Search for the cell housing the specified text and yield its (X, Y) center coordinate. 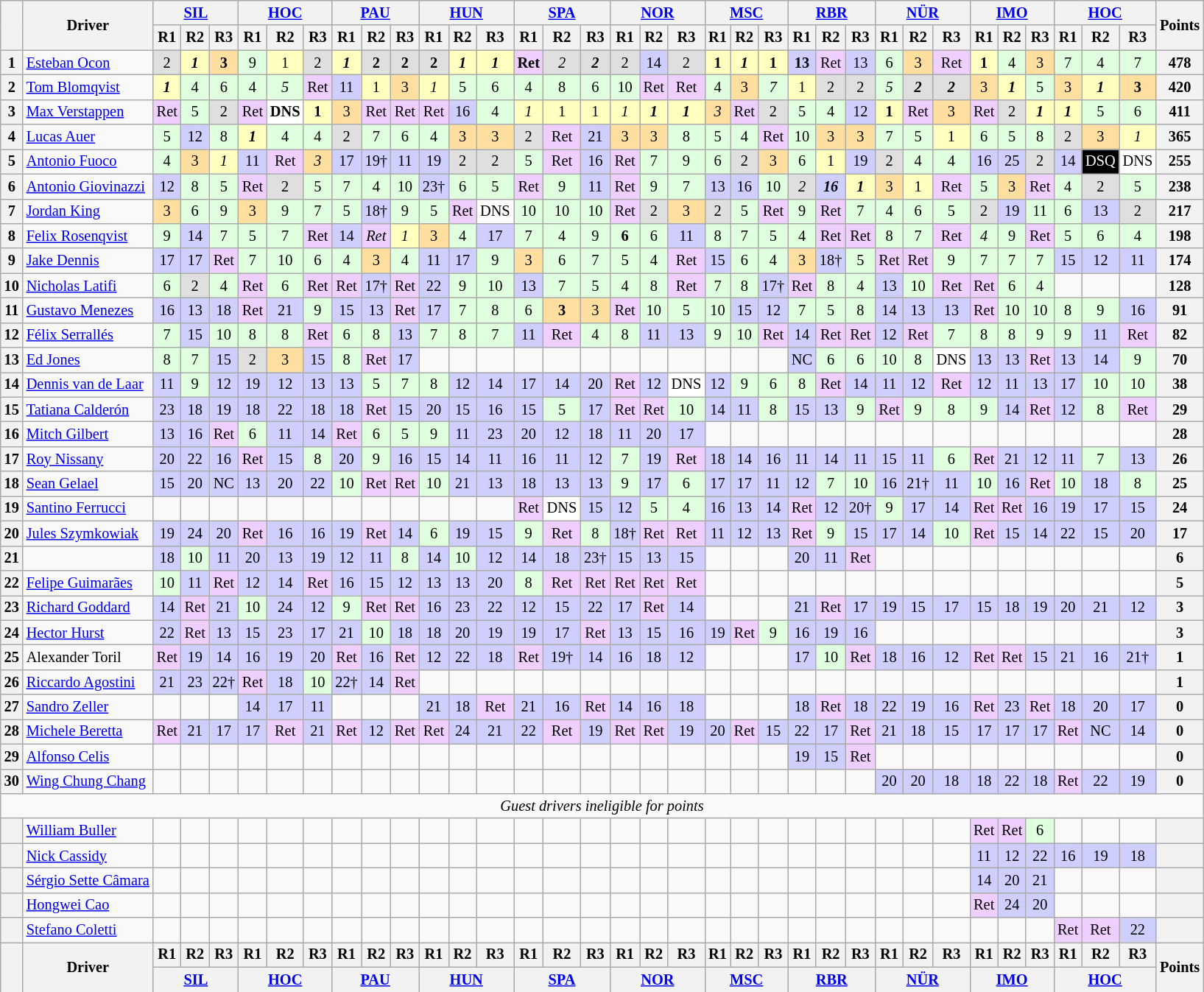
Jake Dennis (88, 261)
Esteban Ocon (88, 63)
198 (1180, 236)
Jules Szymkowiak (88, 533)
Mitch Gilbert (88, 434)
Roy Nissany (88, 459)
255 (1180, 161)
Nick Cassidy (88, 856)
Hongwei Cao (88, 905)
Guest drivers ineligible for points (602, 806)
Sean Gelael (88, 484)
Dennis van de Laar (88, 384)
Santino Ferrucci (88, 508)
Alfonso Celis (88, 756)
217 (1180, 211)
82 (1180, 335)
128 (1180, 286)
174 (1180, 261)
Alexander Toril (88, 657)
Tom Blomqvist (88, 87)
Lucas Auer (88, 137)
Felipe Guimarães (88, 583)
Wing Chung Chang (88, 781)
Hector Hurst (88, 633)
Félix Serrallés (88, 335)
Sérgio Sette Câmara (88, 880)
38 (1180, 384)
Stefano Coletti (88, 930)
27 (12, 707)
Nicholas Latifi (88, 286)
Felix Rosenqvist (88, 236)
20† (860, 508)
Sandro Zeller (88, 707)
420 (1180, 87)
Riccardo Agostini (88, 682)
365 (1180, 137)
William Buller (88, 831)
Michele Beretta (88, 731)
Ed Jones (88, 360)
Max Verstappen (88, 112)
411 (1180, 112)
91 (1180, 310)
70 (1180, 360)
Gustavo Menezes (88, 310)
DSQ (1100, 161)
238 (1180, 186)
Jordan King (88, 211)
Richard Goddard (88, 608)
478 (1180, 63)
Antonio Fuoco (88, 161)
Tatiana Calderón (88, 409)
Antonio Giovinazzi (88, 186)
30 (12, 781)
